Return the [X, Y] coordinate for the center point of the cell that contains the specified text.  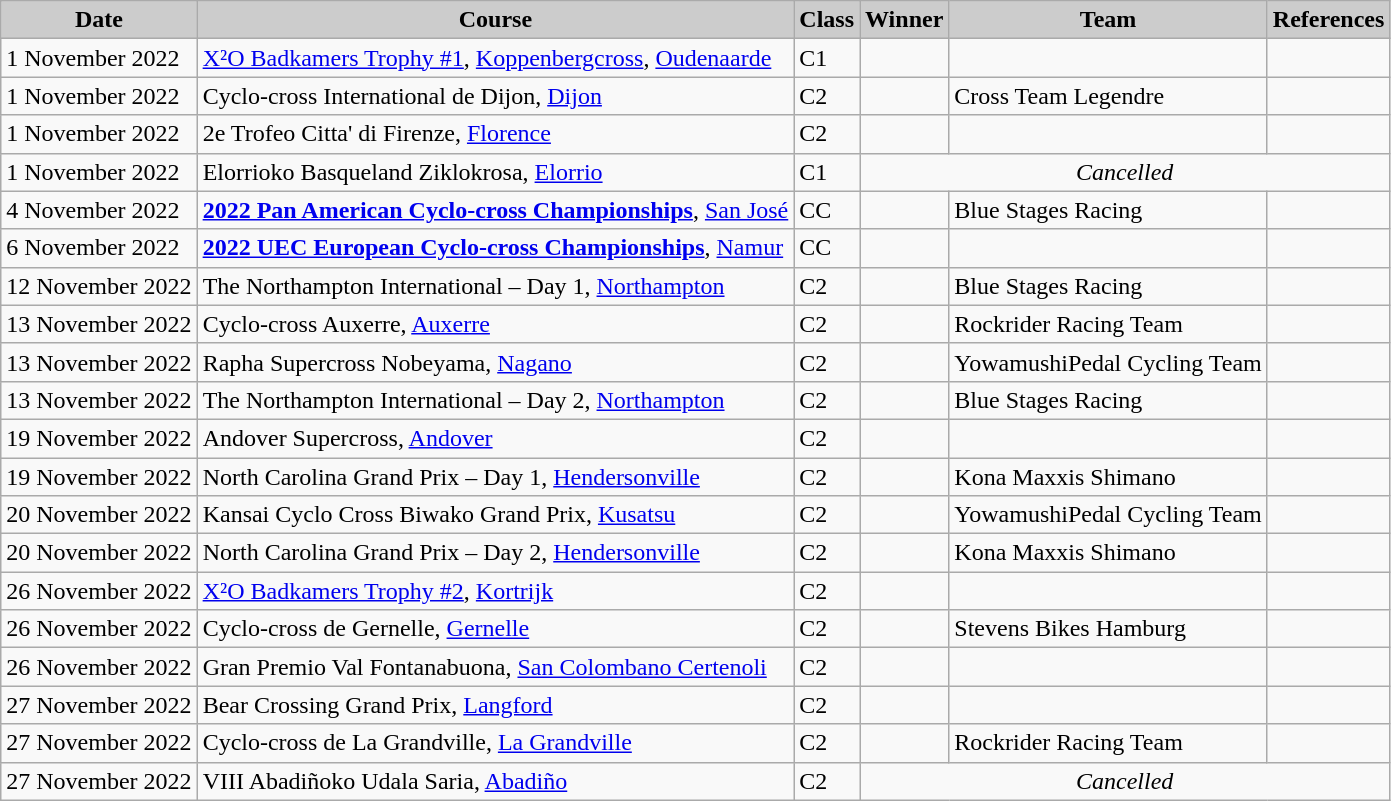
VIII Abadiñoko Udala Saria, Abadiño [496, 781]
The Northampton International – Day 1, Northampton [496, 286]
The Northampton International – Day 2, Northampton [496, 400]
6 November 2022 [99, 248]
References [1328, 20]
X²O Badkamers Trophy #2, Kortrijk [496, 591]
North Carolina Grand Prix – Day 1, Hendersonville [496, 477]
Team [1108, 20]
Stevens Bikes Hamburg [1108, 629]
X²O Badkamers Trophy #1, Koppenbergcross, Oudenaarde [496, 58]
North Carolina Grand Prix – Day 2, Hendersonville [496, 553]
Rapha Supercross Nobeyama, Nagano [496, 362]
2e Trofeo Citta' di Firenze, Florence [496, 134]
Gran Premio Val Fontanabuona, San Colombano Certenoli [496, 667]
Class [827, 20]
Bear Crossing Grand Prix, Langford [496, 705]
2022 Pan American Cyclo-cross Championships, San José [496, 210]
Elorrioko Basqueland Ziklokrosa, Elorrio [496, 172]
Winner [904, 20]
Cross Team Legendre [1108, 96]
Cyclo-cross de La Grandville, La Grandville [496, 743]
Cyclo-cross de Gernelle, Gernelle [496, 629]
Cyclo-cross Auxerre, Auxerre [496, 324]
12 November 2022 [99, 286]
Andover Supercross, Andover [496, 438]
Kansai Cyclo Cross Biwako Grand Prix, Kusatsu [496, 515]
Course [496, 20]
2022 UEC European Cyclo-cross Championships, Namur [496, 248]
4 November 2022 [99, 210]
Cyclo-cross International de Dijon, Dijon [496, 96]
Date [99, 20]
